Return the [x, y] coordinate for the center point of the cell that contains the specified text.  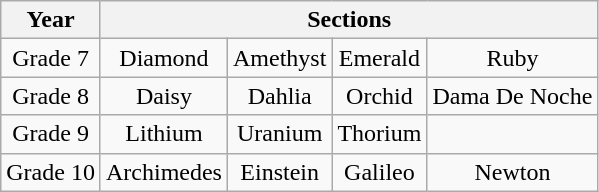
Emerald [380, 58]
Lithium [164, 134]
Grade 10 [51, 172]
Dahlia [279, 96]
Dama De Noche [512, 96]
Newton [512, 172]
Grade 9 [51, 134]
Diamond [164, 58]
Daisy [164, 96]
Einstein [279, 172]
Amethyst [279, 58]
Thorium [380, 134]
Archimedes [164, 172]
Grade 7 [51, 58]
Sections [348, 20]
Orchid [380, 96]
Grade 8 [51, 96]
Ruby [512, 58]
Uranium [279, 134]
Galileo [380, 172]
Year [51, 20]
